Find where the given text appears and provide that cell's center as [X, Y] coordinate. 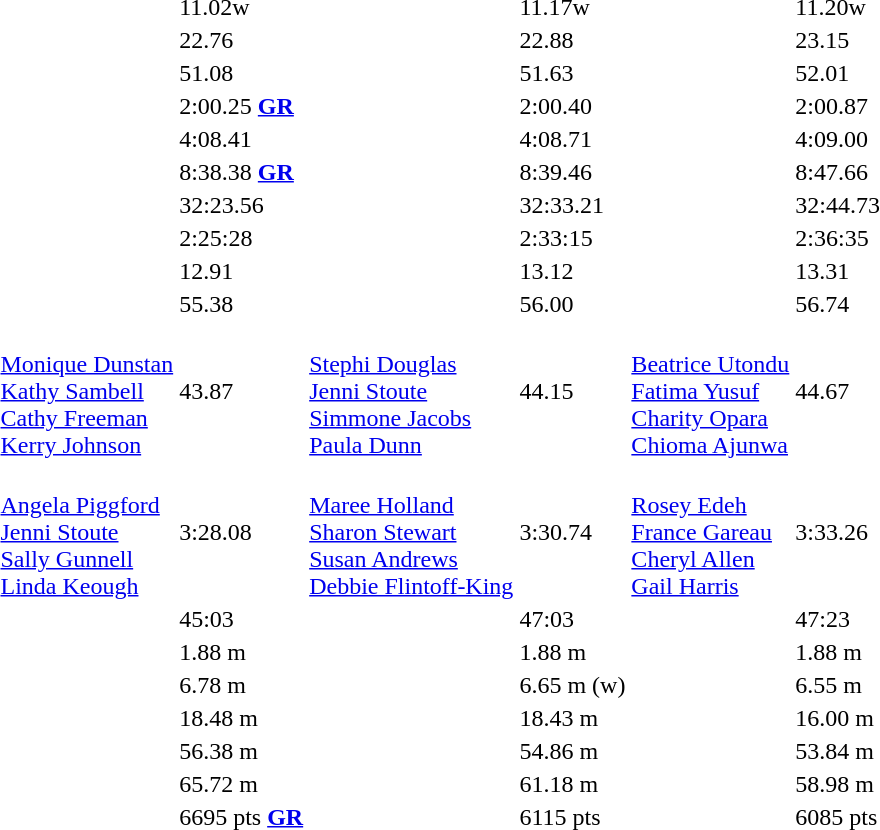
2:25:28 [242, 238]
45:03 [242, 619]
2:00.40 [572, 106]
43.87 [242, 391]
65.72 m [242, 784]
22.76 [242, 40]
3:30.74 [572, 532]
55.38 [242, 304]
18.48 m [242, 718]
Beatrice UtonduFatima YusufCharity OparaChioma Ajunwa [710, 391]
12.91 [242, 271]
44.15 [572, 391]
51.63 [572, 73]
32:33.21 [572, 205]
4:08.41 [242, 139]
2:33:15 [572, 238]
4:08.71 [572, 139]
54.86 m [572, 751]
47:03 [572, 619]
6.65 m (w) [572, 685]
51.08 [242, 73]
32:23.56 [242, 205]
Stephi DouglasJenni StouteSimmone JacobsPaula Dunn [412, 391]
3:28.08 [242, 532]
6.78 m [242, 685]
13.12 [572, 271]
2:00.25 GR [242, 106]
22.88 [572, 40]
8:38.38 GR [242, 172]
56.00 [572, 304]
Rosey EdehFrance GareauCheryl AllenGail Harris [710, 532]
61.18 m [572, 784]
8:39.46 [572, 172]
Maree HollandSharon StewartSusan AndrewsDebbie Flintoff-King [412, 532]
18.43 m [572, 718]
56.38 m [242, 751]
